Find where the given text appears and provide that cell's center as (x, y) coordinate. 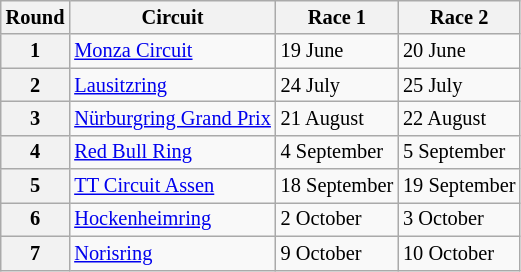
1 (36, 51)
19 June (337, 51)
Race 2 (459, 17)
4 September (337, 152)
Hockenheimring (172, 219)
25 July (459, 85)
5 (36, 186)
Nürburgring Grand Prix (172, 118)
21 August (337, 118)
Race 1 (337, 17)
18 September (337, 186)
2 (36, 85)
24 July (337, 85)
Round (36, 17)
19 September (459, 186)
Circuit (172, 17)
20 June (459, 51)
9 October (337, 253)
Norisring (172, 253)
Monza Circuit (172, 51)
6 (36, 219)
10 October (459, 253)
Lausitzring (172, 85)
4 (36, 152)
7 (36, 253)
5 September (459, 152)
2 October (337, 219)
3 October (459, 219)
3 (36, 118)
22 August (459, 118)
TT Circuit Assen (172, 186)
Red Bull Ring (172, 152)
